Find where the given text appears and provide that cell's center as [X, Y] coordinate. 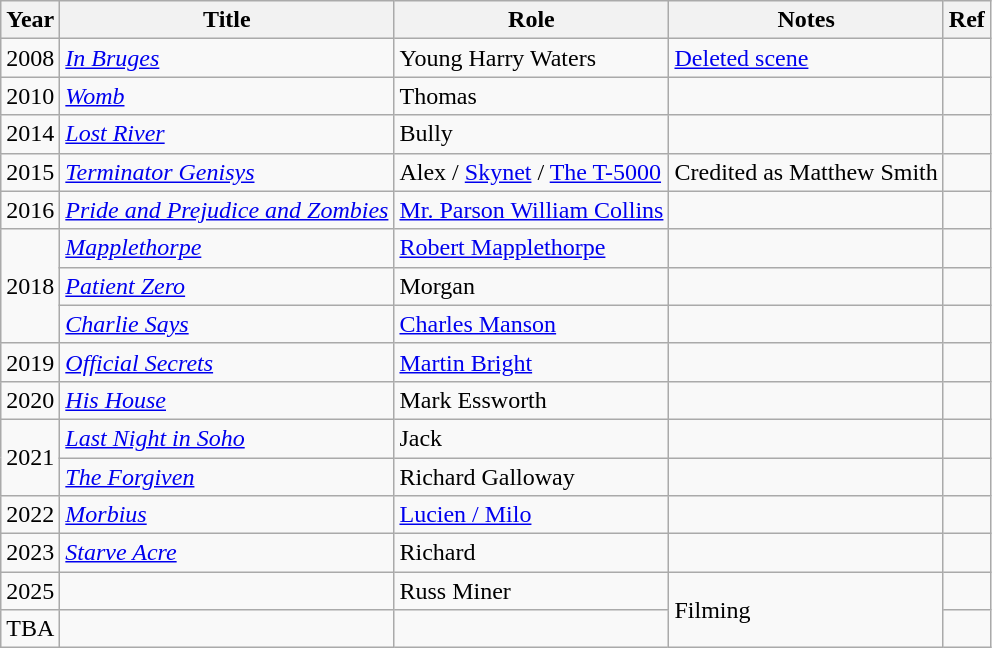
Year [30, 20]
Terminator Genisys [227, 172]
Morgan [532, 286]
Ref [966, 20]
2014 [30, 134]
Mark Essworth [532, 400]
Lost River [227, 134]
2023 [30, 553]
Jack [532, 438]
Womb [227, 96]
Official Secrets [227, 362]
Bully [532, 134]
His House [227, 400]
Deleted scene [806, 58]
2008 [30, 58]
Title [227, 20]
Mapplethorpe [227, 248]
TBA [30, 629]
Young Harry Waters [532, 58]
Mr. Parson William Collins [532, 210]
Credited as Matthew Smith [806, 172]
Thomas [532, 96]
2016 [30, 210]
Charlie Says [227, 324]
2022 [30, 515]
Martin Bright [532, 362]
Starve Acre [227, 553]
Role [532, 20]
Morbius [227, 515]
The Forgiven [227, 477]
Alex / Skynet / The T-5000 [532, 172]
In Bruges [227, 58]
Richard [532, 553]
Robert Mapplethorpe [532, 248]
2021 [30, 457]
2019 [30, 362]
Lucien / Milo [532, 515]
Patient Zero [227, 286]
Last Night in Soho [227, 438]
2020 [30, 400]
Charles Manson [532, 324]
Pride and Prejudice and Zombies [227, 210]
Notes [806, 20]
2025 [30, 591]
2015 [30, 172]
Filming [806, 610]
Richard Galloway [532, 477]
2018 [30, 286]
Russ Miner [532, 591]
2010 [30, 96]
